For the text-containing cell, return its midpoint in [x, y] coordinate format. 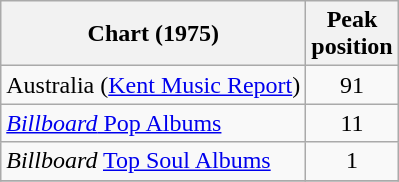
Peakposition [352, 34]
1 [352, 161]
Billboard Top Soul Albums [154, 161]
11 [352, 123]
Billboard Pop Albums [154, 123]
91 [352, 85]
Australia (Kent Music Report) [154, 85]
Chart (1975) [154, 34]
